Capture the cell that displays the provided text and extract its [x, y] central coordinate. 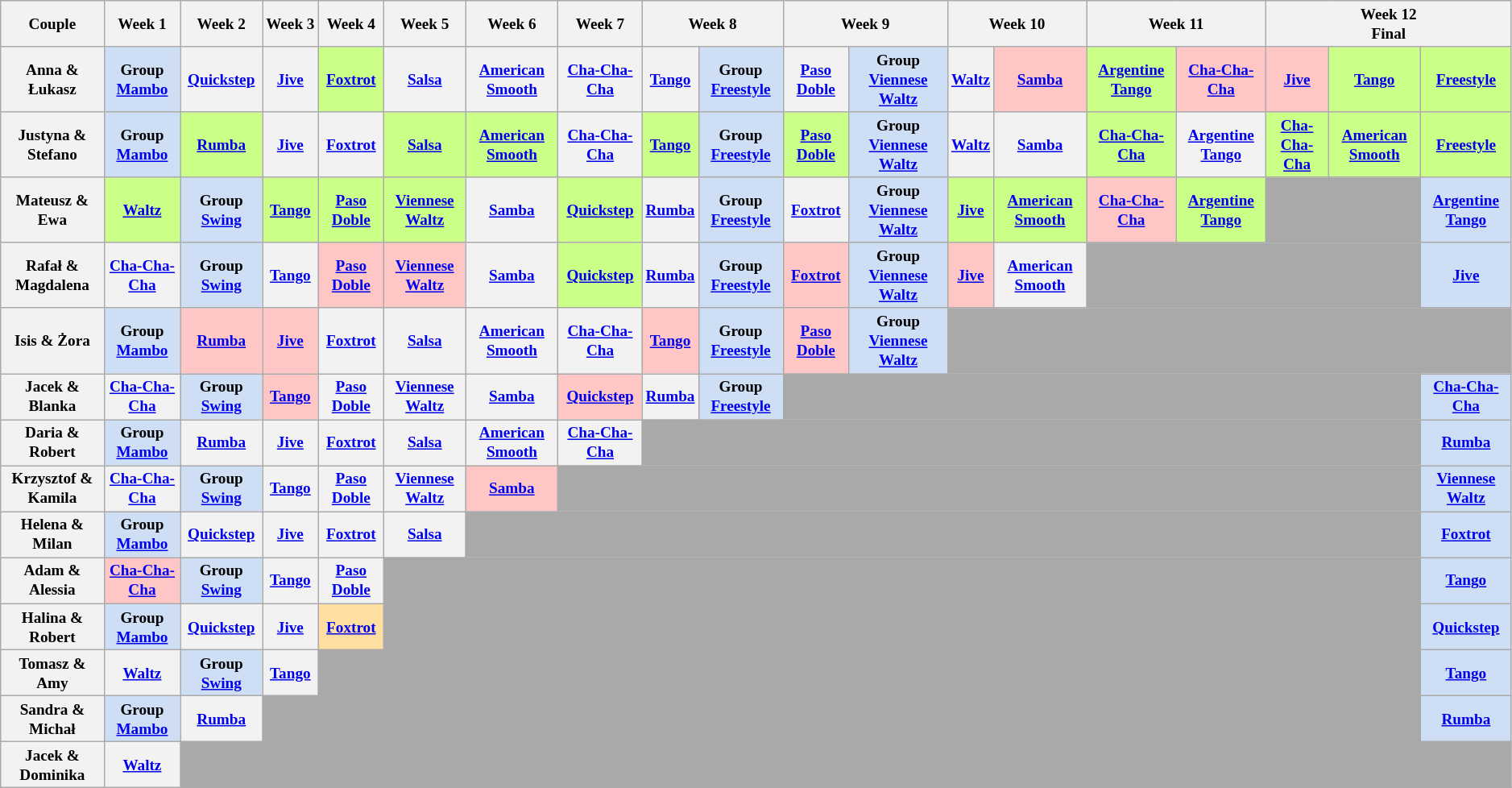
Week 7 [600, 24]
Sandra & Michał [52, 719]
Mateusz & Ewa [52, 209]
Week 8 [712, 24]
Week 5 [425, 24]
Week 2 [222, 24]
Tomasz & Amy [52, 672]
Week 3 [290, 24]
Justyna & Stefano [52, 145]
Week 4 [351, 24]
Week 6 [512, 24]
Couple [52, 24]
Week 10 [1017, 24]
Halina & Robert [52, 627]
Week 1 [142, 24]
Daria & Robert [52, 443]
Helena & Milan [52, 535]
Week 11 [1176, 24]
Adam & Alessia [52, 580]
Jacek & Blanka [52, 396]
Isis & Żora [52, 340]
Week 12Final [1389, 24]
Rafał & Magdalena [52, 276]
Week 9 [865, 24]
Krzysztof & Kamila [52, 488]
Anna & Łukasz [52, 79]
Jacek & Dominika [52, 765]
